From the cell containing the given text, extract its center point as (x, y) coordinate. 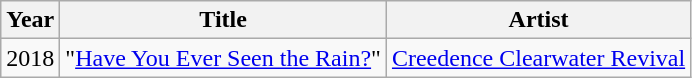
Creedence Clearwater Revival (538, 58)
"Have You Ever Seen the Rain?" (224, 58)
Artist (538, 20)
Year (30, 20)
Title (224, 20)
2018 (30, 58)
